Extract the (x, y) coordinate from the center of the cell holding the provided text.  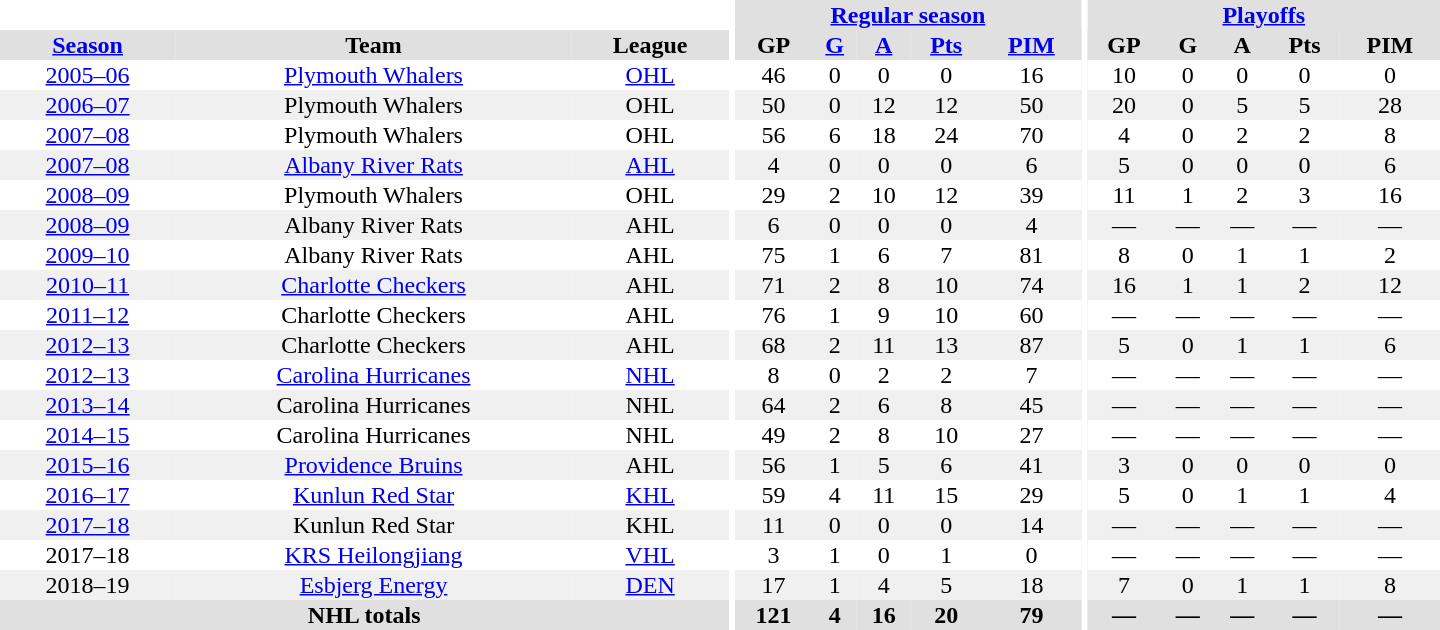
Season (88, 45)
46 (774, 75)
87 (1031, 345)
9 (884, 315)
Team (374, 45)
Providence Bruins (374, 465)
2015–16 (88, 465)
49 (774, 435)
74 (1031, 285)
39 (1031, 195)
2010–11 (88, 285)
76 (774, 315)
2016–17 (88, 495)
DEN (650, 585)
79 (1031, 615)
121 (774, 615)
64 (774, 405)
27 (1031, 435)
71 (774, 285)
68 (774, 345)
14 (1031, 525)
2011–12 (88, 315)
75 (774, 255)
17 (774, 585)
70 (1031, 135)
2006–07 (88, 105)
2013–14 (88, 405)
2009–10 (88, 255)
60 (1031, 315)
45 (1031, 405)
2018–19 (88, 585)
Regular season (908, 15)
2014–15 (88, 435)
League (650, 45)
24 (946, 135)
28 (1390, 105)
2005–06 (88, 75)
VHL (650, 555)
81 (1031, 255)
KRS Heilongjiang (374, 555)
15 (946, 495)
59 (774, 495)
Esbjerg Energy (374, 585)
41 (1031, 465)
13 (946, 345)
Playoffs (1264, 15)
NHL totals (364, 615)
